From the cell containing the given text, extract its center point as (X, Y) coordinate. 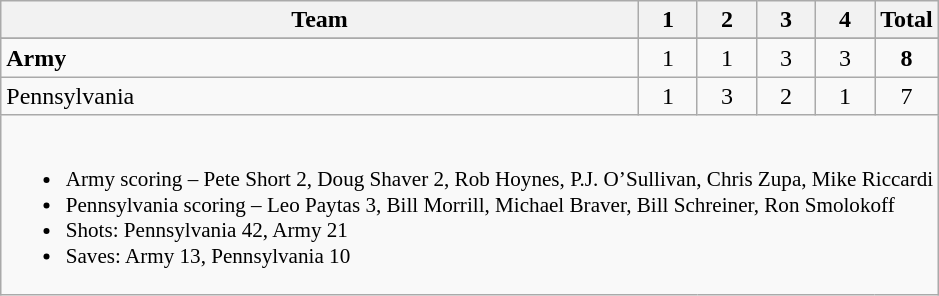
Pennsylvania (320, 96)
Team (320, 20)
Total (907, 20)
4 (846, 20)
7 (907, 96)
8 (907, 58)
Army (320, 58)
